From the cell containing the given text, extract its center point as [x, y] coordinate. 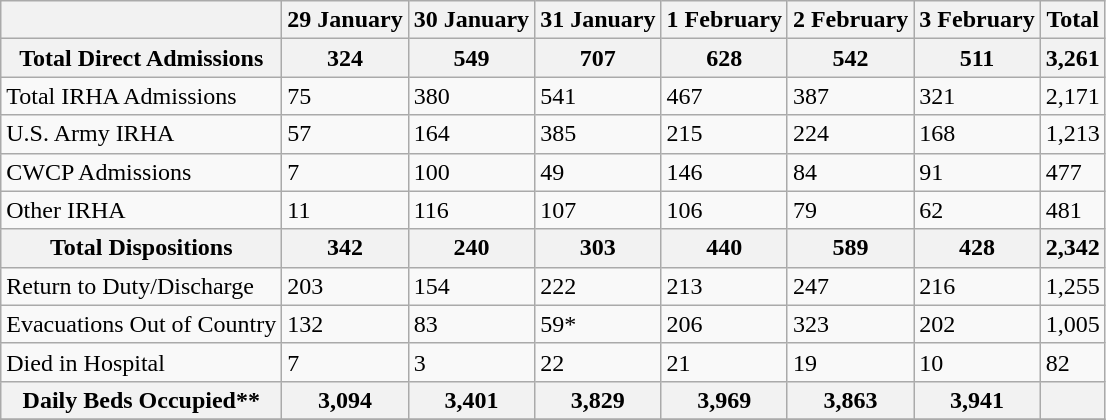
19 [850, 362]
3,829 [598, 400]
83 [471, 324]
3,261 [1072, 58]
440 [724, 248]
164 [471, 134]
Other IRHA [142, 210]
21 [724, 362]
100 [471, 172]
59* [598, 324]
75 [345, 96]
428 [977, 248]
Daily Beds Occupied** [142, 400]
2 February [850, 20]
CWCP Admissions [142, 172]
22 [598, 362]
321 [977, 96]
30 January [471, 20]
707 [598, 58]
Total IRHA Admissions [142, 96]
U.S. Army IRHA [142, 134]
29 January [345, 20]
549 [471, 58]
206 [724, 324]
342 [345, 248]
385 [598, 134]
106 [724, 210]
107 [598, 210]
323 [850, 324]
Total Dispositions [142, 248]
146 [724, 172]
11 [345, 210]
3,094 [345, 400]
116 [471, 210]
Return to Duty/Discharge [142, 286]
324 [345, 58]
387 [850, 96]
511 [977, 58]
10 [977, 362]
224 [850, 134]
2,171 [1072, 96]
3,401 [471, 400]
Total [1072, 20]
477 [1072, 172]
31 January [598, 20]
84 [850, 172]
3,863 [850, 400]
3 February [977, 20]
202 [977, 324]
3,969 [724, 400]
Evacuations Out of Country [142, 324]
82 [1072, 362]
Died in Hospital [142, 362]
481 [1072, 210]
215 [724, 134]
380 [471, 96]
542 [850, 58]
541 [598, 96]
216 [977, 286]
1,213 [1072, 134]
467 [724, 96]
240 [471, 248]
132 [345, 324]
303 [598, 248]
2,342 [1072, 248]
Total Direct Admissions [142, 58]
247 [850, 286]
1 February [724, 20]
168 [977, 134]
62 [977, 210]
1,005 [1072, 324]
3,941 [977, 400]
213 [724, 286]
589 [850, 248]
91 [977, 172]
3 [471, 362]
79 [850, 210]
222 [598, 286]
154 [471, 286]
628 [724, 58]
49 [598, 172]
57 [345, 134]
1,255 [1072, 286]
203 [345, 286]
